Output the (x, y) coordinate of the center of the cell containing the given text.  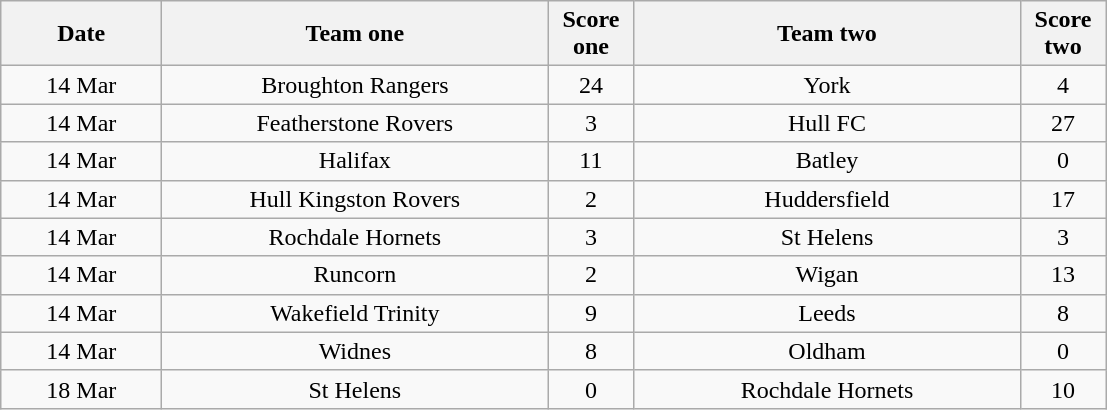
Halifax (355, 161)
Hull Kingston Rovers (355, 199)
Featherstone Rovers (355, 123)
24 (591, 85)
13 (1063, 275)
York (827, 85)
Team one (355, 34)
Broughton Rangers (355, 85)
10 (1063, 389)
9 (591, 313)
17 (1063, 199)
11 (591, 161)
Batley (827, 161)
4 (1063, 85)
Hull FC (827, 123)
Leeds (827, 313)
27 (1063, 123)
Huddersfield (827, 199)
Oldham (827, 351)
18 Mar (82, 389)
Wakefield Trinity (355, 313)
Date (82, 34)
Runcorn (355, 275)
Widnes (355, 351)
Score one (591, 34)
Score two (1063, 34)
Wigan (827, 275)
Team two (827, 34)
